Determine the (X, Y) coordinate at the center of the cell enclosing the given text.  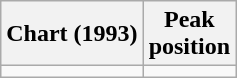
Chart (1993) (72, 34)
Peakposition (189, 34)
